Capture the cell that displays the provided text and extract its [x, y] central coordinate. 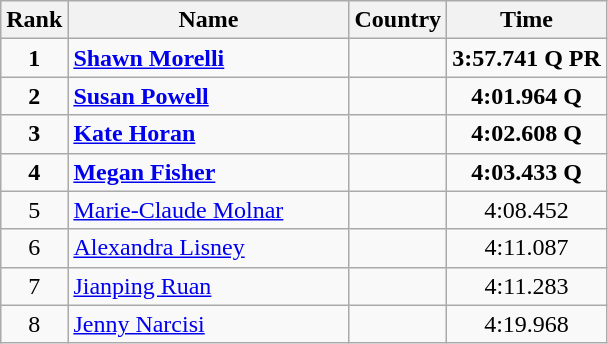
4:11.087 [527, 248]
Susan Powell [208, 96]
Time [527, 20]
Megan Fisher [208, 172]
7 [34, 286]
Name [208, 20]
5 [34, 210]
4:01.964 Q [527, 96]
8 [34, 324]
4:02.608 Q [527, 134]
Kate Horan [208, 134]
4:11.283 [527, 286]
Shawn Morelli [208, 58]
3 [34, 134]
4 [34, 172]
Jenny Narcisi [208, 324]
3:57.741 Q PR [527, 58]
4:08.452 [527, 210]
4:03.433 Q [527, 172]
Marie-Claude Molnar [208, 210]
2 [34, 96]
Rank [34, 20]
4:19.968 [527, 324]
6 [34, 248]
1 [34, 58]
Country [398, 20]
Alexandra Lisney [208, 248]
Jianping Ruan [208, 286]
